Capture the cell that displays the provided text and extract its [x, y] central coordinate. 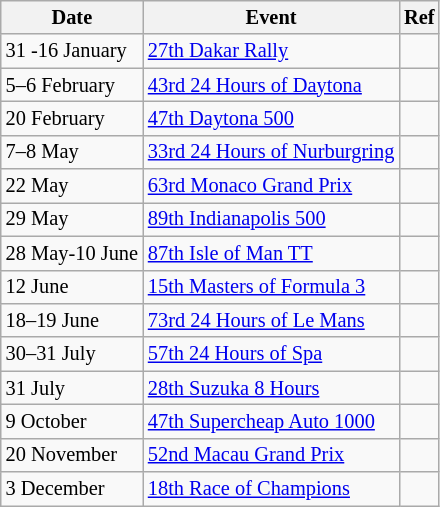
57th 24 Hours of Spa [271, 354]
7–8 May [72, 152]
Date [72, 17]
47th Supercheap Auto 1000 [271, 421]
33rd 24 Hours of Nurburgring [271, 152]
29 May [72, 219]
30–31 July [72, 354]
5–6 February [72, 85]
22 May [72, 186]
18–19 June [72, 320]
12 June [72, 287]
28th Suzuka 8 Hours [271, 388]
47th Daytona 500 [271, 118]
Event [271, 17]
63rd Monaco Grand Prix [271, 186]
3 December [72, 489]
87th Isle of Man TT [271, 253]
Ref [419, 17]
43rd 24 Hours of Daytona [271, 85]
9 October [72, 421]
20 November [72, 455]
31 -16 January [72, 51]
31 July [72, 388]
52nd Macau Grand Prix [271, 455]
89th Indianapolis 500 [271, 219]
20 February [72, 118]
73rd 24 Hours of Le Mans [271, 320]
18th Race of Champions [271, 489]
27th Dakar Rally [271, 51]
15th Masters of Formula 3 [271, 287]
28 May-10 June [72, 253]
